Scan for the cell matching the given text and deliver its (X, Y) coordinate at center. 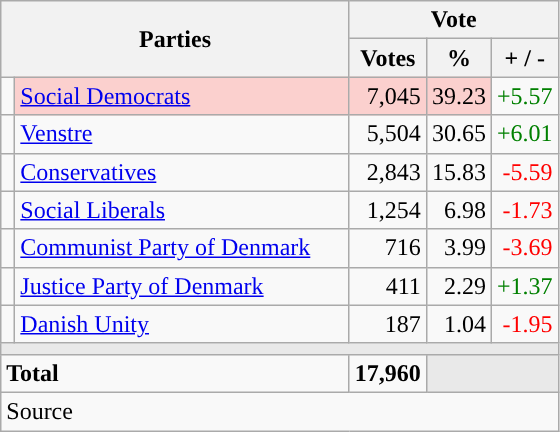
716 (388, 248)
-5.59 (524, 172)
Source (280, 411)
39.23 (458, 96)
411 (388, 286)
Danish Unity (182, 324)
187 (388, 324)
% (458, 58)
Conservatives (182, 172)
Venstre (182, 134)
+1.37 (524, 286)
2,843 (388, 172)
Social Democrats (182, 96)
-1.95 (524, 324)
1.04 (458, 324)
1,254 (388, 210)
Parties (176, 39)
+5.57 (524, 96)
15.83 (458, 172)
Votes (388, 58)
17,960 (388, 373)
6.98 (458, 210)
2.29 (458, 286)
+ / - (524, 58)
5,504 (388, 134)
Communist Party of Denmark (182, 248)
Vote (454, 20)
7,045 (388, 96)
3.99 (458, 248)
-3.69 (524, 248)
Social Liberals (182, 210)
Justice Party of Denmark (182, 286)
-1.73 (524, 210)
Total (176, 373)
30.65 (458, 134)
+6.01 (524, 134)
